Pinpoint the cell where the given text exists, returning its (x, y) midpoint coordinate. 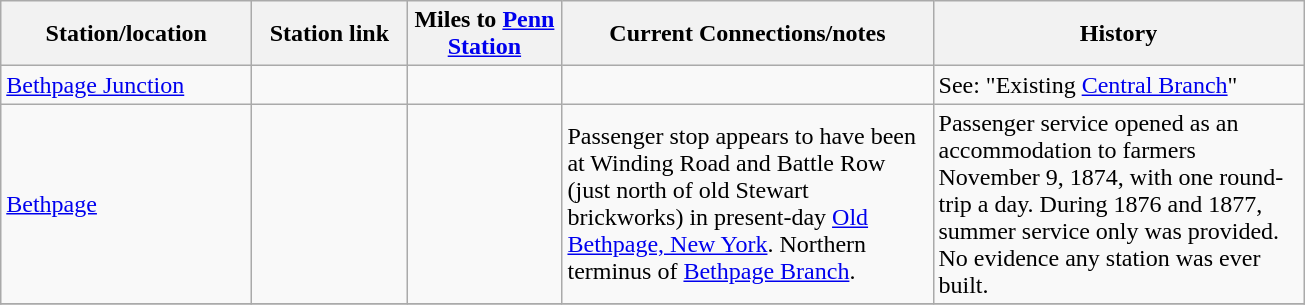
See: "Existing Central Branch" (1118, 85)
Current Connections/notes (748, 34)
Bethpage (126, 204)
Bethpage Junction (126, 85)
History (1118, 34)
Station/location (126, 34)
Station link (330, 34)
Miles to Penn Station (484, 34)
